Capture the cell that displays the provided text and extract its (x, y) central coordinate. 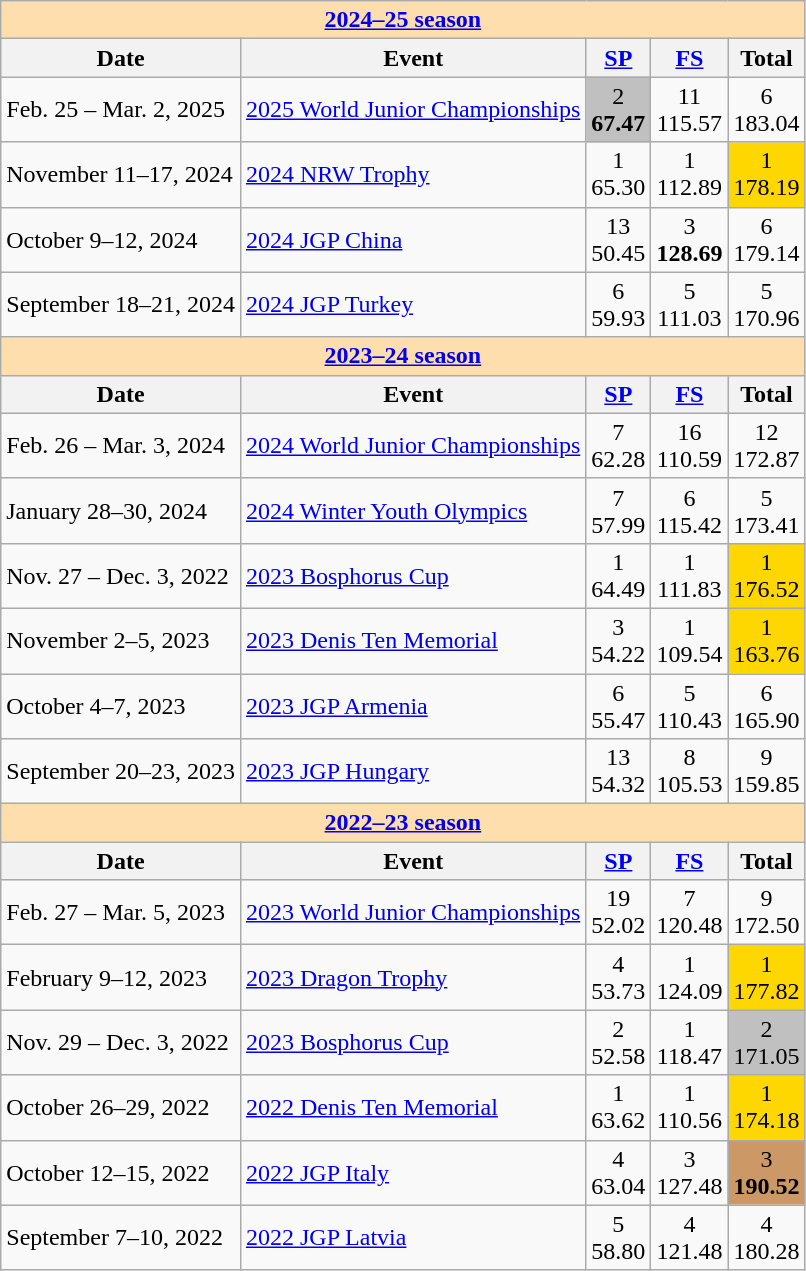
2 67.47 (618, 110)
November 2–5, 2023 (121, 640)
2025 World Junior Championships (412, 110)
4 63.04 (618, 1172)
2022 Denis Ten Memorial (412, 1108)
1 109.54 (690, 640)
1 124.09 (690, 978)
2023 JGP Hungary (412, 772)
1 110.56 (690, 1108)
3 190.52 (766, 1172)
2023 Dragon Trophy (412, 978)
2023 JGP Armenia (412, 706)
2024 Winter Youth Olympics (412, 510)
2023–24 season (403, 356)
1 111.83 (690, 576)
September 7–10, 2022 (121, 1238)
2022–23 season (403, 823)
2024 JGP Turkey (412, 304)
2024–25 season (403, 20)
2022 JGP Italy (412, 1172)
4 121.48 (690, 1238)
1 178.19 (766, 174)
6 165.90 (766, 706)
9 172.50 (766, 912)
1 63.62 (618, 1108)
September 20–23, 2023 (121, 772)
19 52.02 (618, 912)
3 128.69 (690, 240)
2024 JGP China (412, 240)
2023 Denis Ten Memorial (412, 640)
2024 World Junior Championships (412, 446)
Feb. 26 – Mar. 3, 2024 (121, 446)
1 163.76 (766, 640)
7 57.99 (618, 510)
October 12–15, 2022 (121, 1172)
6 179.14 (766, 240)
1 118.47 (690, 1042)
13 50.45 (618, 240)
2024 NRW Trophy (412, 174)
9 159.85 (766, 772)
1 112.89 (690, 174)
September 18–21, 2024 (121, 304)
Nov. 29 – Dec. 3, 2022 (121, 1042)
13 54.32 (618, 772)
January 28–30, 2024 (121, 510)
7 120.48 (690, 912)
1 174.18 (766, 1108)
4 53.73 (618, 978)
2023 World Junior Championships (412, 912)
5 173.41 (766, 510)
6 59.93 (618, 304)
5 110.43 (690, 706)
October 9–12, 2024 (121, 240)
2022 JGP Latvia (412, 1238)
11 115.57 (690, 110)
5 170.96 (766, 304)
Feb. 27 – Mar. 5, 2023 (121, 912)
1 65.30 (618, 174)
October 26–29, 2022 (121, 1108)
1 176.52 (766, 576)
5 58.80 (618, 1238)
November 11–17, 2024 (121, 174)
3 54.22 (618, 640)
Nov. 27 – Dec. 3, 2022 (121, 576)
6 183.04 (766, 110)
7 62.28 (618, 446)
8 105.53 (690, 772)
February 9–12, 2023 (121, 978)
6 115.42 (690, 510)
16 110.59 (690, 446)
1 177.82 (766, 978)
4 180.28 (766, 1238)
2 52.58 (618, 1042)
3 127.48 (690, 1172)
5 111.03 (690, 304)
Feb. 25 – Mar. 2, 2025 (121, 110)
12 172.87 (766, 446)
1 64.49 (618, 576)
6 55.47 (618, 706)
October 4–7, 2023 (121, 706)
2 171.05 (766, 1042)
